Extract the (x, y) coordinate from the center of the cell holding the provided text.  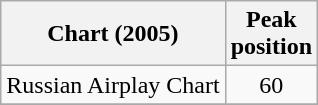
Russian Airplay Chart (113, 85)
Peakposition (271, 34)
Chart (2005) (113, 34)
60 (271, 85)
